For the text-containing cell, return its midpoint in [X, Y] coordinate format. 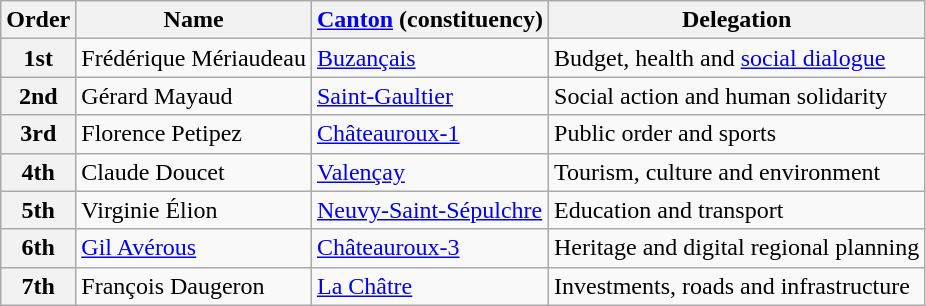
Buzançais [430, 58]
Tourism, culture and environment [737, 172]
Neuvy-Saint-Sépulchre [430, 210]
5th [38, 210]
Claude Doucet [194, 172]
Canton (constituency) [430, 20]
Delegation [737, 20]
Education and transport [737, 210]
4th [38, 172]
Virginie Élion [194, 210]
Gil Avérous [194, 248]
Châteauroux-1 [430, 134]
Social action and human solidarity [737, 96]
2nd [38, 96]
6th [38, 248]
Order [38, 20]
Frédérique Mériaudeau [194, 58]
Budget, health and social dialogue [737, 58]
7th [38, 286]
La Châtre [430, 286]
Public order and sports [737, 134]
Heritage and digital regional planning [737, 248]
3rd [38, 134]
Châteauroux-3 [430, 248]
Gérard Mayaud [194, 96]
Investments, roads and infrastructure [737, 286]
Valençay [430, 172]
Florence Petipez [194, 134]
Name [194, 20]
Saint-Gaultier [430, 96]
1st [38, 58]
François Daugeron [194, 286]
